Determine the [x, y] coordinate at the center of the cell enclosing the given text.  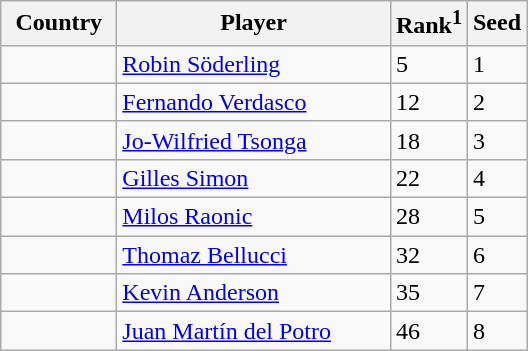
12 [428, 102]
Country [59, 24]
Kevin Anderson [254, 293]
35 [428, 293]
Thomaz Bellucci [254, 255]
Player [254, 24]
18 [428, 140]
7 [496, 293]
2 [496, 102]
46 [428, 331]
3 [496, 140]
Juan Martín del Potro [254, 331]
Rank1 [428, 24]
Gilles Simon [254, 178]
Robin Söderling [254, 64]
Jo-Wilfried Tsonga [254, 140]
32 [428, 255]
4 [496, 178]
6 [496, 255]
Fernando Verdasco [254, 102]
Milos Raonic [254, 217]
1 [496, 64]
Seed [496, 24]
28 [428, 217]
22 [428, 178]
8 [496, 331]
